Detect which cell encompasses the target text, then output its [X, Y] center coordinate. 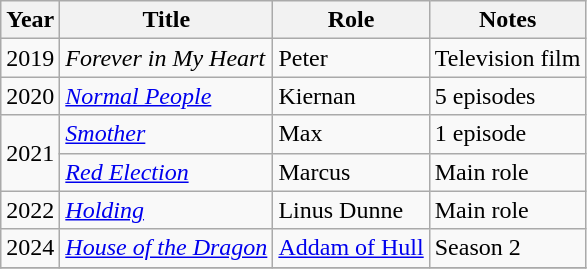
Television film [508, 58]
5 episodes [508, 96]
Holding [166, 210]
Addam of Hull [351, 248]
2024 [30, 248]
Max [351, 134]
Season 2 [508, 248]
2022 [30, 210]
House of the Dragon [166, 248]
Year [30, 20]
Title [166, 20]
Red Election [166, 172]
Forever in My Heart [166, 58]
1 episode [508, 134]
Normal People [166, 96]
Marcus [351, 172]
Role [351, 20]
2021 [30, 153]
Peter [351, 58]
Linus Dunne [351, 210]
2020 [30, 96]
Notes [508, 20]
Kiernan [351, 96]
Smother [166, 134]
2019 [30, 58]
